Identify which cell holds the provided text, then report its [X, Y] central coordinate. 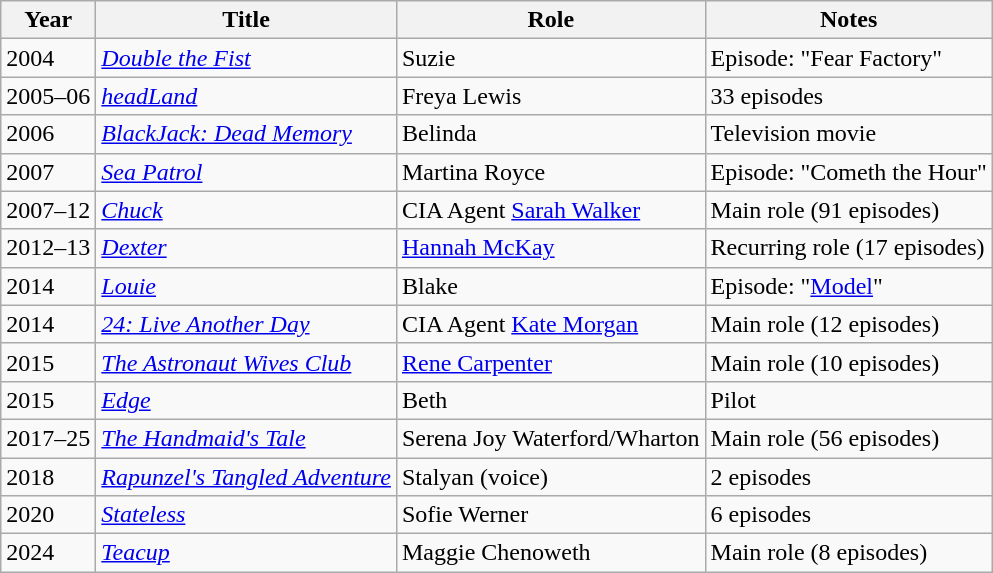
Notes [848, 20]
6 episodes [848, 515]
Belinda [550, 134]
Title [246, 20]
2018 [48, 477]
Main role (91 episodes) [848, 210]
headLand [246, 96]
Pilot [848, 400]
24: Live Another Day [246, 324]
Television movie [848, 134]
Year [48, 20]
2007–12 [48, 210]
Main role (12 episodes) [848, 324]
The Astronaut Wives Club [246, 362]
2024 [48, 553]
Teacup [246, 553]
Recurring role (17 episodes) [848, 248]
BlackJack: Dead Memory [246, 134]
2012–13 [48, 248]
CIA Agent Sarah Walker [550, 210]
Edge [246, 400]
Stateless [246, 515]
Louie [246, 286]
Rapunzel's Tangled Adventure [246, 477]
2004 [48, 58]
The Handmaid's Tale [246, 438]
2017–25 [48, 438]
Maggie Chenoweth [550, 553]
Serena Joy Waterford/Wharton [550, 438]
CIA Agent Kate Morgan [550, 324]
Main role (8 episodes) [848, 553]
33 episodes [848, 96]
2007 [48, 172]
2 episodes [848, 477]
Freya Lewis [550, 96]
Suzie [550, 58]
Episode: "Cometh the Hour" [848, 172]
Hannah McKay [550, 248]
Beth [550, 400]
Stalyan (voice) [550, 477]
Blake [550, 286]
Episode: "Model" [848, 286]
Chuck [246, 210]
Dexter [246, 248]
Sofie Werner [550, 515]
Main role (10 episodes) [848, 362]
Double the Fist [246, 58]
Martina Royce [550, 172]
Role [550, 20]
Episode: "Fear Factory" [848, 58]
Sea Patrol [246, 172]
2006 [48, 134]
2005–06 [48, 96]
Rene Carpenter [550, 362]
2020 [48, 515]
Main role (56 episodes) [848, 438]
